Identify which cell holds the provided text, then report its [x, y] central coordinate. 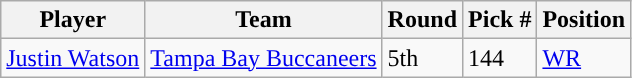
Position [584, 20]
Pick # [500, 20]
5th [422, 58]
Tampa Bay Buccaneers [264, 58]
Team [264, 20]
144 [500, 58]
WR [584, 58]
Player [73, 20]
Justin Watson [73, 58]
Round [422, 20]
